Pinpoint the cell where the given text exists, returning its [x, y] midpoint coordinate. 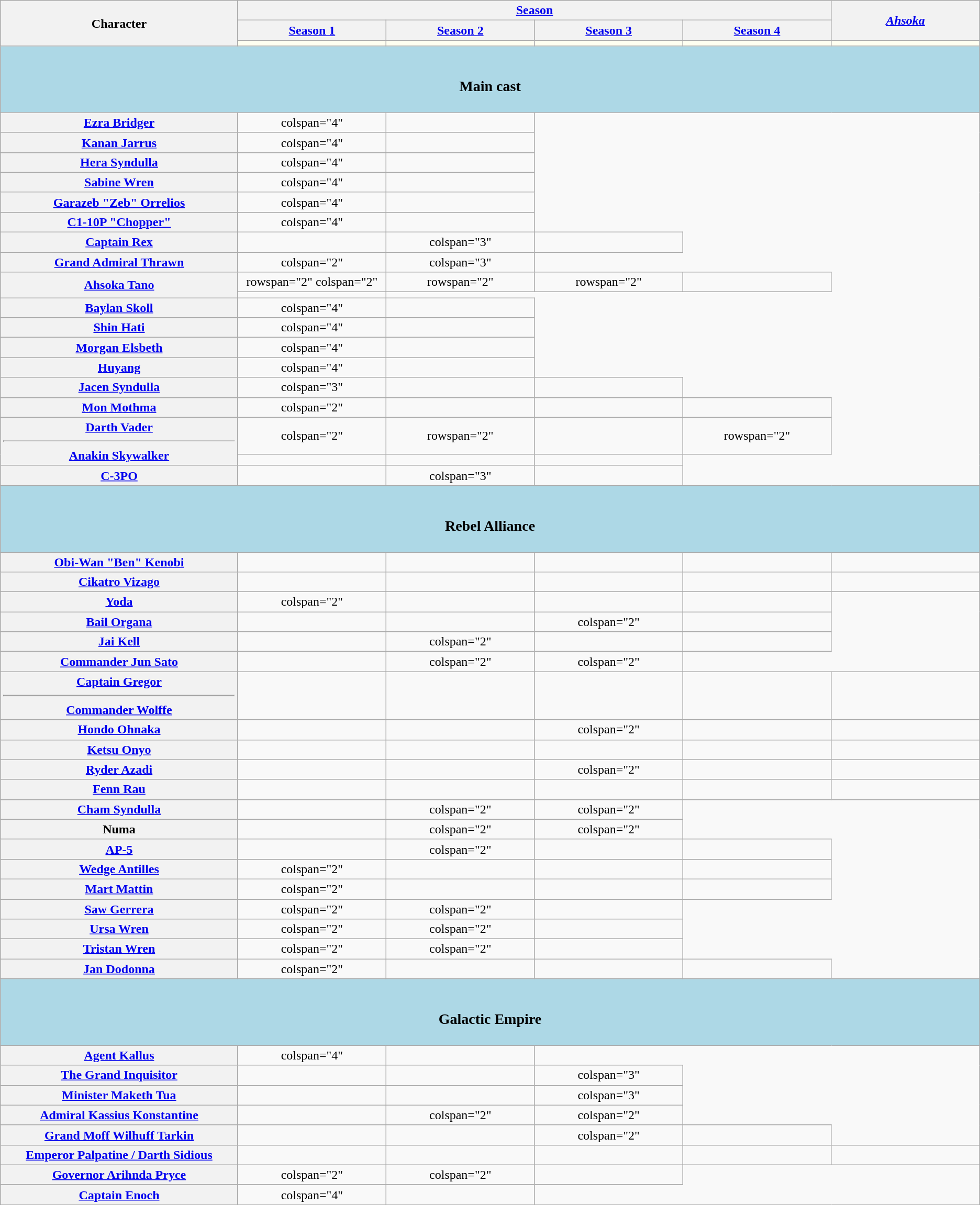
Cham Syndulla [119, 809]
Baylan Skoll [119, 308]
Sabine Wren [119, 182]
Emperor Palpatine / Darth Sidious [119, 1155]
Wedge Antilles [119, 869]
Season 2 [461, 30]
C1-10P "Chopper" [119, 222]
Jan Dodonna [119, 969]
Ahsoka [906, 20]
Grand Admiral Thrawn [119, 262]
Hera Syndulla [119, 162]
Shin Hati [119, 328]
Minister Maketh Tua [119, 1095]
Season 4 [757, 30]
Captain GregorCommander Wolffe [119, 696]
Morgan Elsbeth [119, 348]
Bail Organa [119, 622]
Commander Jun Sato [119, 662]
Governor Arihnda Pryce [119, 1175]
Kanan Jarrus [119, 142]
Mart Mattin [119, 889]
Mon Mothma [119, 407]
Grand Moff Wilhuff Tarkin [119, 1135]
rowspan="2" colspan="2" [312, 282]
Numa [119, 829]
The Grand Inquisitor [119, 1075]
C-3PO [119, 475]
Cikatro Vizago [119, 582]
Jai Kell [119, 642]
Agent Kallus [119, 1055]
Character [119, 23]
Ezra Bridger [119, 122]
Captain Enoch [119, 1195]
Captain Rex [119, 242]
Admiral Kassius Konstantine [119, 1115]
Fenn Rau [119, 789]
Obi-Wan "Ben" Kenobi [119, 562]
Tristan Wren [119, 949]
Hondo Ohnaka [119, 730]
Ahsoka Tano [119, 285]
Season 1 [312, 30]
Main cast [490, 80]
Darth Vader Anakin Skywalker [119, 441]
AP-5 [119, 849]
Galactic Empire [490, 1012]
Rebel Alliance [490, 518]
Season 3 [608, 30]
Ursa Wren [119, 929]
Garazeb "Zeb" Orrelios [119, 202]
Jacen Syndulla [119, 387]
Huyang [119, 367]
Ketsu Onyo [119, 750]
Season [534, 10]
Ryder Azadi [119, 769]
Yoda [119, 602]
Saw Gerrera [119, 909]
